Output the [x, y] coordinate of the center of the cell containing the given text.  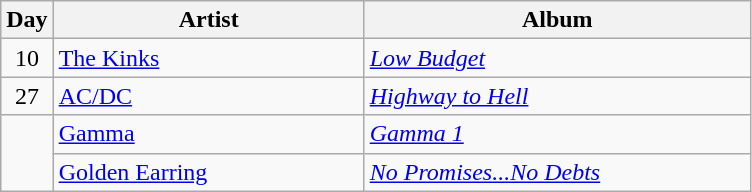
27 [27, 96]
The Kinks [208, 58]
Gamma 1 [557, 134]
Day [27, 20]
10 [27, 58]
Artist [208, 20]
Gamma [208, 134]
AC/DC [208, 96]
Album [557, 20]
Low Budget [557, 58]
No Promises...No Debts [557, 172]
Golden Earring [208, 172]
Highway to Hell [557, 96]
